Detect which cell encompasses the target text, then output its [X, Y] center coordinate. 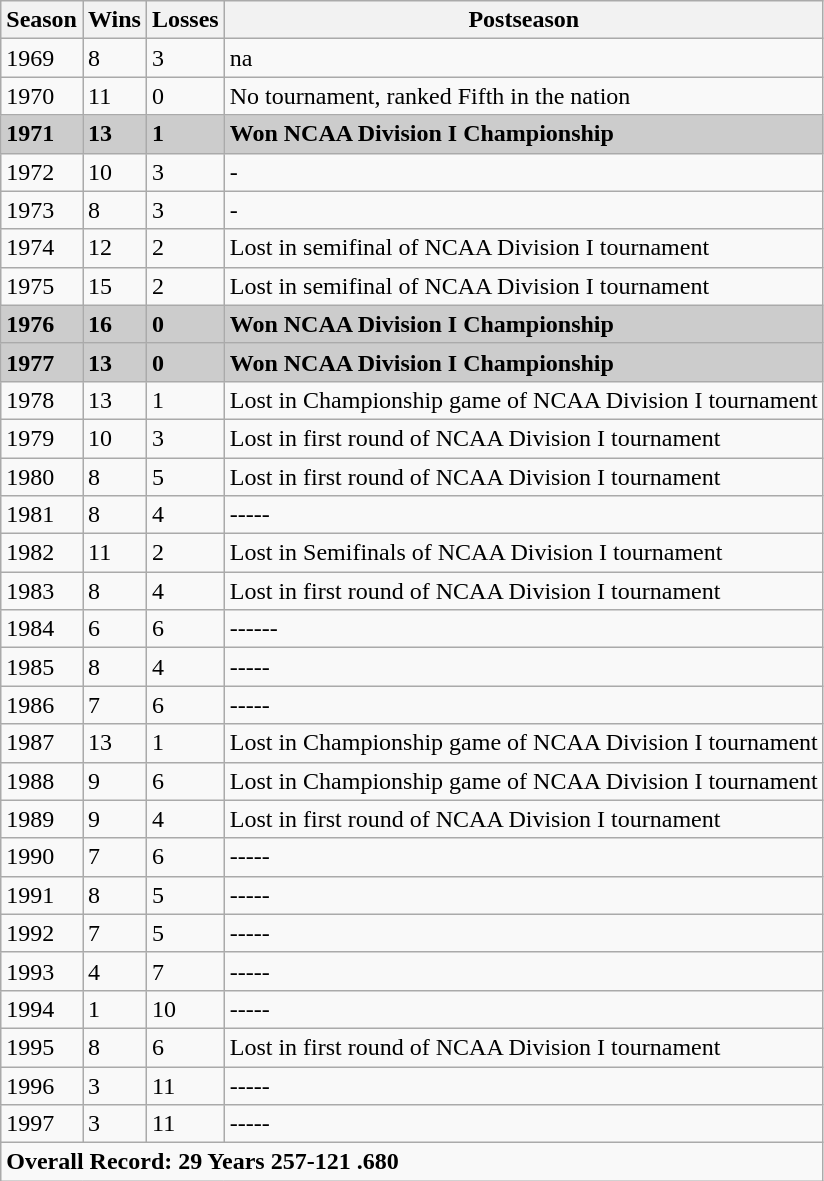
Losses [185, 20]
1981 [42, 515]
1972 [42, 172]
1969 [42, 58]
na [524, 58]
1985 [42, 667]
1989 [42, 819]
1991 [42, 895]
Overall Record: 29 Years 257-121 .680 [412, 1162]
1980 [42, 477]
Season [42, 20]
1977 [42, 362]
1996 [42, 1085]
1992 [42, 933]
Postseason [524, 20]
1978 [42, 400]
1986 [42, 705]
------ [524, 629]
1994 [42, 1009]
No tournament, ranked Fifth in the nation [524, 96]
1987 [42, 743]
Wins [114, 20]
1990 [42, 857]
1995 [42, 1047]
15 [114, 286]
Lost in Semifinals of NCAA Division I tournament [524, 553]
1984 [42, 629]
1993 [42, 971]
1997 [42, 1124]
1971 [42, 134]
1976 [42, 324]
12 [114, 248]
1973 [42, 210]
1975 [42, 286]
1970 [42, 96]
1988 [42, 781]
1983 [42, 591]
1979 [42, 438]
1974 [42, 248]
1982 [42, 553]
16 [114, 324]
